Provide the (x, y) coordinate of the cell's center where the given text is located.  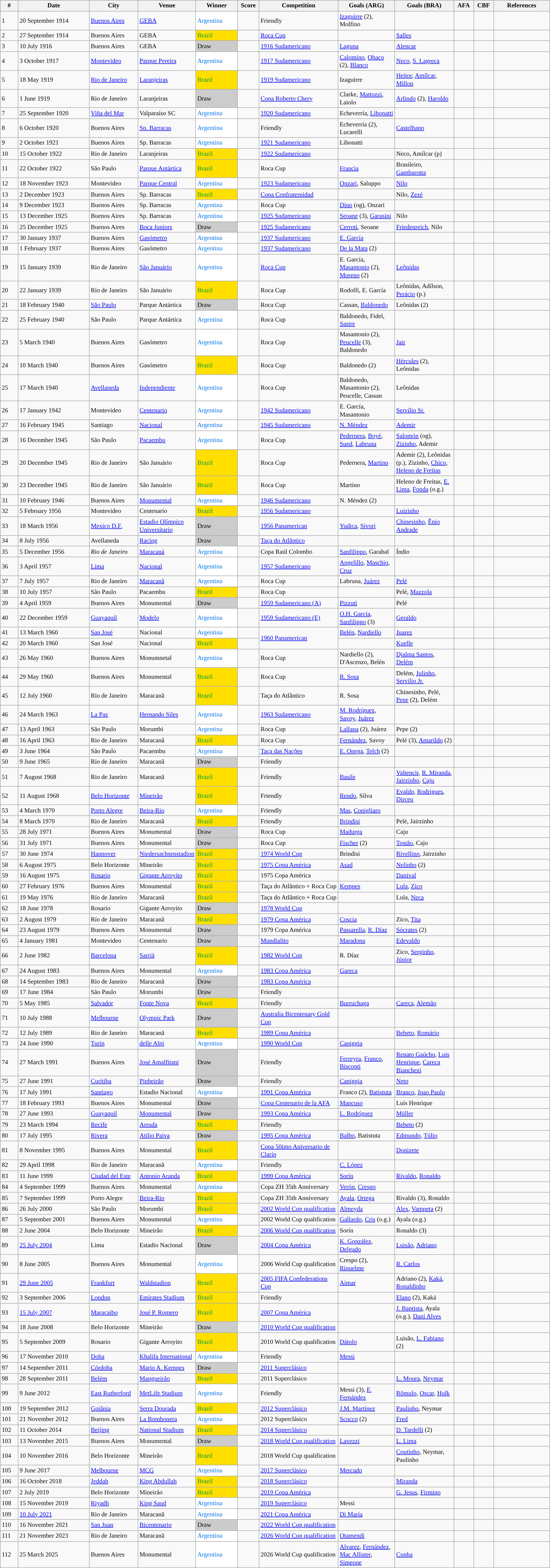
Valparaíso SC (167, 113)
87 (9, 1220)
Rivellino, Jairzinho (424, 854)
10 February 1946 (54, 500)
23 August 1979 (54, 930)
37 (9, 581)
Neto (424, 1081)
Rômulo, Oscar, Hulk (424, 1393)
17 November 2010 (54, 1357)
1945 Sudamericano (299, 425)
44 (9, 677)
13 April 1963 (54, 729)
O.H. García, Sanfilippo (3) (366, 618)
Di María (366, 1514)
106 (9, 1481)
Waldstadion (167, 1283)
25 July 2004 (54, 1245)
16 August 1975 (54, 876)
Emirates Stadium (167, 1297)
Valtencir, R. Miranda, Jairzinho, Caju (424, 777)
22 January 1939 (54, 290)
Edevaldo (424, 941)
Bicentenario (167, 1525)
2021 Copa América (299, 1514)
15 (9, 216)
57 (9, 854)
MCG (167, 1471)
5 (9, 80)
E. Onega, Telch (2) (366, 751)
2019 Superclásico (299, 1503)
91 (9, 1283)
Maracaná (167, 552)
53 (9, 810)
1990 World Cup (299, 1044)
Goals (BRA) (424, 6)
J.M. Martínez (366, 1408)
93 (9, 1312)
26 July 2000 (54, 1209)
Luís Henrique (424, 1103)
delle Alpi (167, 1044)
Kuelle (424, 643)
9 June 2012 (54, 1393)
30 (9, 485)
Zico, Serginho, Júnior (424, 956)
Pedernera, Boyé, Sued, Labruna (366, 440)
25 December 1925 (54, 227)
Olympic Park (167, 1018)
Doha (114, 1357)
Leônidas (2) (424, 305)
Niedersachsenstadion (167, 854)
L. Lima (424, 1441)
70 (9, 1003)
97 (9, 1368)
Rodolfi, E. García (366, 290)
Copa Centenario de la AFA (299, 1103)
2 August 1979 (54, 919)
Izaguirre (2), Molfino (366, 21)
Winner (217, 6)
4 April 1959 (54, 603)
Luisão, Adriano (424, 1245)
27 June 1991 (54, 1081)
21 November 2012 (54, 1419)
10 July 1957 (54, 592)
31 (9, 500)
15 November 2019 (54, 1503)
1959 Sudamericano (E) (299, 618)
Mangueirão (167, 1378)
59 (9, 876)
D. Tardelli (2) (424, 1430)
East Rutherford (114, 1393)
1922 Sudamericano (299, 154)
49 (9, 751)
29 June 2005 (54, 1283)
J. Baptista, Ayala (o.g.), Dani Alves (424, 1312)
1957 Sudamericano (299, 566)
Ciudad del Este (114, 1176)
Crespo (2), Riquelme (366, 1264)
90 (9, 1264)
22 October 1922 (54, 169)
28 September 2011 (54, 1378)
Luizinho (424, 511)
Calomino, Ohaco (2), Blanco (366, 61)
Salles (424, 36)
Baldonedo (2) (366, 365)
35 (9, 552)
Gallardo, Cris (o.g.) (366, 1220)
Sócrates (2) (424, 930)
Ayala (o.g.) (424, 1220)
Echeverría (2), Lucarelli (366, 128)
9 June 2017 (54, 1471)
14 (9, 205)
48 (9, 740)
61 (9, 897)
1978 World Cup (299, 908)
Serra Dourada (167, 1408)
Jeddah (114, 1481)
2019 Copa América (299, 1492)
Frankfurt (114, 1283)
18 March 1956 (54, 526)
85 (9, 1198)
20 (9, 290)
Copa Confraternidad (299, 194)
Zico, Tita (424, 919)
67 (9, 971)
Salomón (og), Zizinho, Ademir (424, 440)
12 July 1960 (54, 696)
29 April 1998 (54, 1165)
19 (9, 267)
111 (9, 1536)
Cunha (424, 1554)
107 (9, 1492)
Turin (114, 1044)
10 November 2016 (54, 1456)
13 December 1925 (54, 216)
Sarrià (167, 956)
10 July 1988 (54, 1018)
96 (9, 1357)
42 (9, 643)
Danival (424, 876)
13 (9, 194)
Viña del Mar (114, 113)
1999 Copa América (299, 1176)
1993 Copa América (299, 1114)
43 (9, 658)
1919 Sudamericano (299, 80)
13 November 2015 (54, 1441)
52 (9, 796)
109 (9, 1514)
Monumnetal (167, 658)
Branco, Joao Paulo (424, 1092)
68 (9, 981)
Djalma Santos, Delém (424, 658)
74 (9, 1062)
Mario A. Kempes (167, 1368)
23 (9, 343)
27 March 1991 (54, 1062)
8 June 2005 (54, 1264)
9 December 1923 (54, 205)
Kempes (366, 887)
8 July 1956 (54, 540)
Ferreyra, Franco, Bisconti (366, 1062)
77 (9, 1103)
23 December 1945 (54, 485)
2 June 2004 (54, 1230)
Baldonedo, Fidel, Sastre (366, 320)
5 September 2001 (54, 1220)
Neco, Amílcar (p) (424, 154)
18 (9, 249)
36 (9, 566)
9 June 1965 (54, 762)
6 (9, 98)
Ronaldo (3) (424, 1230)
80 (9, 1135)
Angelillo, Maschio, Cruz (366, 566)
27 (9, 425)
R. Carlos (424, 1264)
3 April 1957 (54, 566)
L. Moura, Neymar (424, 1378)
King Abdullah (167, 1481)
Friedenreich, Nilo (424, 227)
7 September 1999 (54, 1198)
R. Díaz (366, 956)
24 June 1990 (54, 1044)
1 June 1919 (54, 98)
25 March 2025 (54, 1554)
De la Mata (2) (366, 249)
54 (9, 821)
31 July 1971 (54, 843)
20 March 1960 (54, 643)
8 March 1970 (54, 821)
82 (9, 1165)
Ademir (424, 425)
2004 Copa América (299, 1245)
King Saud (167, 1503)
Castelhano (424, 128)
Baldonedo, Masantonio (2), Peucelle, Cassan (366, 388)
Mancuso (366, 1103)
Taça das Nações (299, 751)
18 June 2008 (54, 1327)
76 (9, 1092)
6 August 1975 (54, 864)
Tostão, Caju (424, 843)
Dino (og), Onzari (366, 205)
Pelé, Jairzinho (424, 821)
Neco, S. Lagreca (424, 61)
Nelinho (2) (424, 864)
10 March 1940 (54, 365)
Rivera (114, 1135)
Mexico D.F. (114, 526)
Brasileiro, Gambarotta (424, 169)
50 (9, 762)
10 July 2021 (54, 1514)
Índio (424, 552)
Madurga (366, 832)
Racing (167, 540)
Evaldo, Rodrigues, Dirceu (424, 796)
71 (9, 1018)
41 (9, 633)
Labruna, Juárez (366, 581)
103 (9, 1441)
27 September 1914 (54, 36)
Hércules (2), Leônidas (424, 365)
Beijing (114, 1430)
16 (9, 227)
7 (9, 113)
81 (9, 1150)
Masantonio (2), Peucelle (3), Baldonedo (366, 343)
Barcelona (114, 956)
Leônidas, Adílson, Perácio (p.) (424, 290)
94 (9, 1327)
E. García, Masantonio (2), Moreno (2) (366, 267)
Copa 50imo Aniversario de Clarín (299, 1150)
10 July 1916 (54, 46)
Messi (3), F. Fernández (366, 1393)
19 September 2012 (54, 1408)
88 (9, 1230)
Goiânia (114, 1408)
Balbo, Batistuta (366, 1135)
1956 Panamerican (299, 526)
79 (9, 1125)
N. Méndez (366, 425)
Delém, Julinho, Servílio Jr. (424, 677)
Almeyda (366, 1209)
Müller (424, 1114)
Elano (2), Kaká (424, 1297)
Cassan, Baldonedo (366, 305)
Fischer (2) (366, 843)
20 September 1914 (54, 21)
Geraldo (424, 618)
13 March 1960 (54, 633)
21 November 2023 (54, 1536)
Coscia (366, 919)
Venue (167, 6)
Clarke, Mattozzi, Laiolo (366, 98)
1991 Copa América (299, 1092)
2005 FIFA Confederations Cup (299, 1283)
Belén, Nardiello (366, 633)
Date (54, 6)
17 July 1991 (54, 1092)
Aimar (366, 1283)
4 January 1981 (54, 941)
MetLife Stadium (167, 1393)
Parque Pereira (167, 61)
26 May 1960 (54, 658)
1959 Sudamericano (A) (299, 603)
73 (9, 1044)
1916 Sudamericano (299, 46)
Ademir (2), Leônidas (p.), Zizinho, Chico, Heleno de Freitas (424, 463)
Mas, Conigliaro (366, 810)
65 (9, 941)
Passarella, R. Díaz (366, 930)
Alex, Vampeta (2) (424, 1209)
Fred (424, 1419)
55 (9, 832)
39 (9, 603)
Pelé, Mazzola (424, 592)
London (114, 1297)
2 (9, 36)
105 (9, 1471)
M. Rodríguez, Savoy, Juárez (366, 715)
38 (9, 592)
Independiente (167, 388)
Donizete (424, 1150)
National Stadium (167, 1430)
Lallana (2), Juárez (366, 729)
Score (248, 6)
16 December 1945 (54, 440)
20 December 1945 (54, 463)
29 (9, 463)
22 (9, 320)
25 February 1940 (54, 320)
Yudica, Sívori (366, 526)
9 (9, 143)
Fonte Nova (167, 1003)
2018 Superclásico (299, 1481)
8 November 1995 (54, 1150)
40 (9, 618)
24 August 1983 (54, 971)
Pelé (3), Amarildo (2) (424, 740)
Adriano (2), Kaká, Ronaldinho (424, 1283)
18 June 1978 (54, 908)
3 September 2006 (54, 1297)
Maracaibo (114, 1312)
Arlindo (2), Haroldo (424, 98)
G. Jesus, Firmino (424, 1492)
Martino (366, 485)
6 October 1920 (54, 128)
Goals (ARG) (366, 6)
Australia Bicentenary Gold Cup (299, 1018)
Edmundo, Túlio (424, 1135)
C. López (366, 1165)
Izaguirre (366, 80)
Franco (2), Batistuta (366, 1092)
Hernando Siles (167, 715)
69 (9, 992)
Hannover (114, 854)
16 October 2018 (54, 1481)
17 (9, 238)
Curitiba (114, 1081)
Pepe (2) (424, 729)
Alencar (424, 46)
1960 Panamerican (299, 638)
1995 Copa América (299, 1135)
CBF (483, 6)
2014 Superclásico (299, 1430)
4 September 1999 (54, 1187)
58 (9, 864)
95 (9, 1342)
11 June 1999 (54, 1176)
Antonio Aranda (167, 1176)
2007 Copa América (299, 1312)
Rivaldo (3), Ronaldo (424, 1198)
Fernández, Savoy (366, 740)
17 March 1940 (54, 388)
Khalifa International (167, 1357)
17 July 1995 (54, 1135)
45 (9, 696)
64 (9, 930)
15 July 2007 (54, 1312)
Basile (366, 777)
Competition (299, 6)
2 December 1923 (54, 194)
18 February 1993 (54, 1103)
1946 Sudamericano (299, 500)
47 (9, 729)
92 (9, 1297)
3 (9, 46)
City (114, 6)
AFA (464, 6)
72 (9, 1033)
78 (9, 1114)
Heitor, Amílcar, Millon (424, 80)
La Bombonera (167, 1419)
1942 Sudamericano (299, 411)
E. García, Masantonio (366, 411)
Riyadh (114, 1503)
Boca Juniors (167, 227)
2 October 1921 (54, 143)
Ayala, Ortega (366, 1198)
21 (9, 305)
1 (9, 21)
11 October 2014 (54, 1430)
16 November 2021 (54, 1525)
14 September 1983 (54, 981)
25 September 1920 (54, 113)
5 February 1956 (54, 511)
16 April 1963 (54, 740)
19 May 1976 (54, 897)
3 October 1917 (54, 61)
Bebeto (2) (424, 1125)
99 (9, 1393)
18 November 1923 (54, 184)
K. González, Delgado (366, 1245)
Scocco (2) (366, 1419)
Careca, Alemão (424, 1003)
2017 Superclásico (299, 1471)
56 (9, 843)
28 (9, 440)
83 (9, 1176)
E. García (366, 238)
Juarez (424, 633)
8 (9, 128)
Verón, Crespo (366, 1187)
2022 World Cup qualification (299, 1525)
San Juan (114, 1525)
Bebeto, Romário (424, 1033)
62 (9, 908)
15 January 1939 (54, 267)
Renato Gaúcho, Luís Henrique, Careca Bianchezi (424, 1062)
Alvarez, Fernández, Mac Allister, Simeone (366, 1554)
Mercado (366, 1471)
32 (9, 511)
Córdoba (114, 1368)
84 (9, 1187)
14 September 2011 (54, 1368)
La Paz (114, 715)
7 August 1968 (54, 777)
Atilio Paiva (167, 1135)
Estadio Olímpico Universitario (167, 526)
Pizzuti (366, 603)
2 July 2019 (54, 1492)
86 (9, 1209)
Asad (366, 864)
1917 Sudamericano (299, 61)
30 January 1937 (54, 238)
3 June 1964 (54, 751)
100 (9, 1408)
Gareca (366, 971)
Belém (114, 1378)
34 (9, 540)
7 July 1957 (54, 581)
51 (9, 777)
75 (9, 1081)
28 July 1971 (54, 832)
16 February 1945 (54, 425)
Paulinho, Neymar (424, 1408)
98 (9, 1378)
Pedernera, Martino (366, 463)
112 (9, 1554)
Lavezzi (366, 1441)
Jair (424, 343)
24 March 1963 (54, 715)
2 June 1982 (54, 956)
4 March 1970 (54, 810)
18 May 1919 (54, 80)
Dátolo (366, 1342)
N. Méndez (2) (366, 500)
5 March 1940 (54, 343)
108 (9, 1503)
1921 Sudamericano (299, 143)
1982 World Cup (299, 956)
Salvador (114, 1003)
Libonatti (366, 143)
110 (9, 1525)
15 October 1922 (54, 154)
Chinesinho, Pelé, Pepe (2), Delém (424, 696)
17 January 1942 (54, 411)
18 February 1940 (54, 305)
11 (9, 169)
Cerroti, Seoane (366, 227)
30 June 1974 (54, 854)
Nilo, Zezé (424, 194)
Chinesinho, Ênio Andrade (424, 526)
1989 Copa América (299, 1033)
Rendo, Silva (366, 796)
Pinheirão (167, 1081)
27 June 1993 (54, 1114)
66 (9, 956)
Mundialito (299, 941)
24 (9, 365)
Sanfilippo, Garabal (366, 552)
Servílio Sr. (424, 411)
Lula, Zico (424, 887)
89 (9, 1245)
Luisão, L. Fabiano (2) (424, 1342)
Burruchaga (366, 1003)
1 February 1937 (54, 249)
Seoane (3), Garasini (366, 216)
Modelo (167, 618)
10 (9, 154)
60 (9, 887)
46 (9, 715)
Copa Raúl Colombo (299, 552)
José Amalfitani (167, 1062)
22 December 1959 (54, 618)
L. Rodríguez (366, 1114)
12 July 1989 (54, 1033)
12 (9, 184)
Copa Roberto Chery (299, 98)
1920 Sudamericano (299, 113)
References (522, 6)
Otamendi (366, 1536)
5 September 2009 (54, 1342)
Echeverría, Libonatti (366, 113)
Lula, Neca (424, 897)
Laguna (366, 46)
1956 Sudamericano (299, 511)
63 (9, 919)
25 (9, 388)
Miranda (424, 1481)
104 (9, 1456)
Coutinho, Neymar, Paulinho (424, 1456)
4 (9, 61)
5 December 1956 (54, 552)
26 (9, 411)
Recife (114, 1125)
Parque Central (167, 184)
Onzari, Saluppo (366, 184)
101 (9, 1419)
José P. Romero (167, 1312)
5 May 1985 (54, 1003)
Rivaldo, Ronaldo (424, 1176)
Francia (366, 169)
23 March 1994 (54, 1125)
1923 Sudamericano (299, 184)
Nardiello (2), D'Ascenzo, Belén (366, 658)
Maradona (366, 941)
102 (9, 1430)
Caju (424, 832)
33 (9, 526)
1963 Sudamericano (299, 715)
Arruda (167, 1125)
11 August 1968 (54, 796)
17 June 1984 (54, 992)
27 February 1976 (54, 887)
# (9, 6)
29 May 1960 (54, 677)
Heleno de Freitas, E. Lima, Fonda (o.g.) (424, 485)
1974 World Cup (299, 854)
